Detect which cell encompasses the target text, then output its [X, Y] center coordinate. 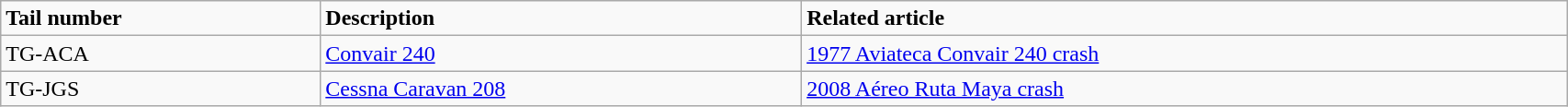
Convair 240 [561, 53]
2008 Aéreo Ruta Maya crash [1185, 89]
Related article [1185, 18]
Description [561, 18]
Tail number [161, 18]
Cessna Caravan 208 [561, 89]
1977 Aviateca Convair 240 crash [1185, 53]
TG-ACA [161, 53]
TG-JGS [161, 89]
